Determine the (x, y) coordinate at the center of the cell enclosing the given text.  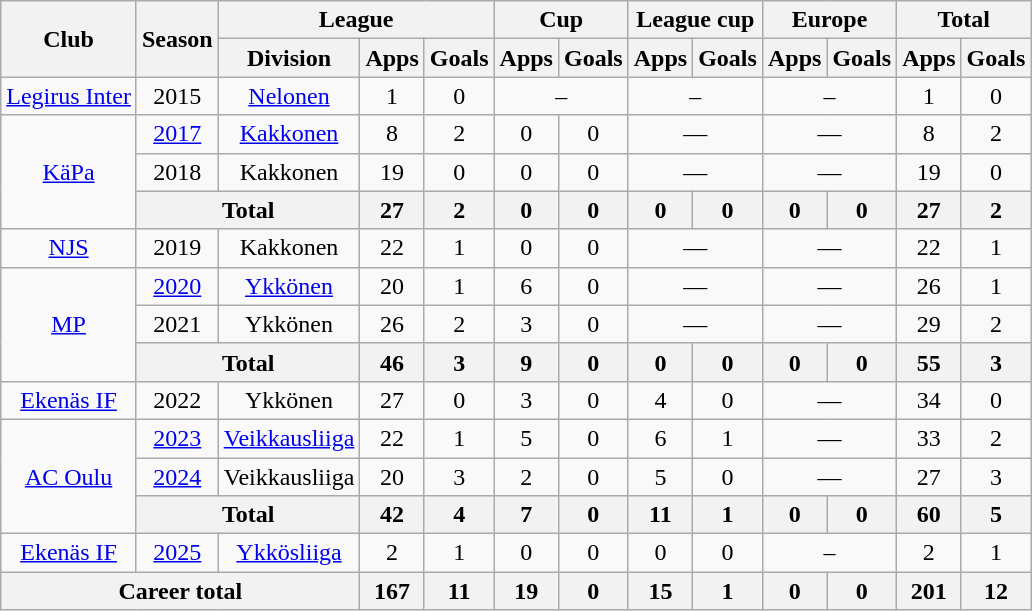
33 (929, 438)
Nelonen (289, 96)
12 (996, 591)
2024 (177, 477)
2022 (177, 400)
Division (289, 58)
Legirus Inter (69, 96)
NJS (69, 248)
2015 (177, 96)
29 (929, 324)
Ykkösliiga (289, 553)
Club (69, 39)
2023 (177, 438)
46 (392, 362)
2017 (177, 134)
2019 (177, 248)
7 (526, 515)
42 (392, 515)
MP (69, 324)
34 (929, 400)
60 (929, 515)
Season (177, 39)
2020 (177, 286)
2025 (177, 553)
League (356, 20)
55 (929, 362)
2018 (177, 172)
Cup (561, 20)
AC Oulu (69, 476)
2021 (177, 324)
KäPa (69, 172)
League cup (695, 20)
15 (660, 591)
Career total (180, 591)
167 (392, 591)
Europe (829, 20)
201 (929, 591)
9 (526, 362)
